For the text-containing cell, return its midpoint in [x, y] coordinate format. 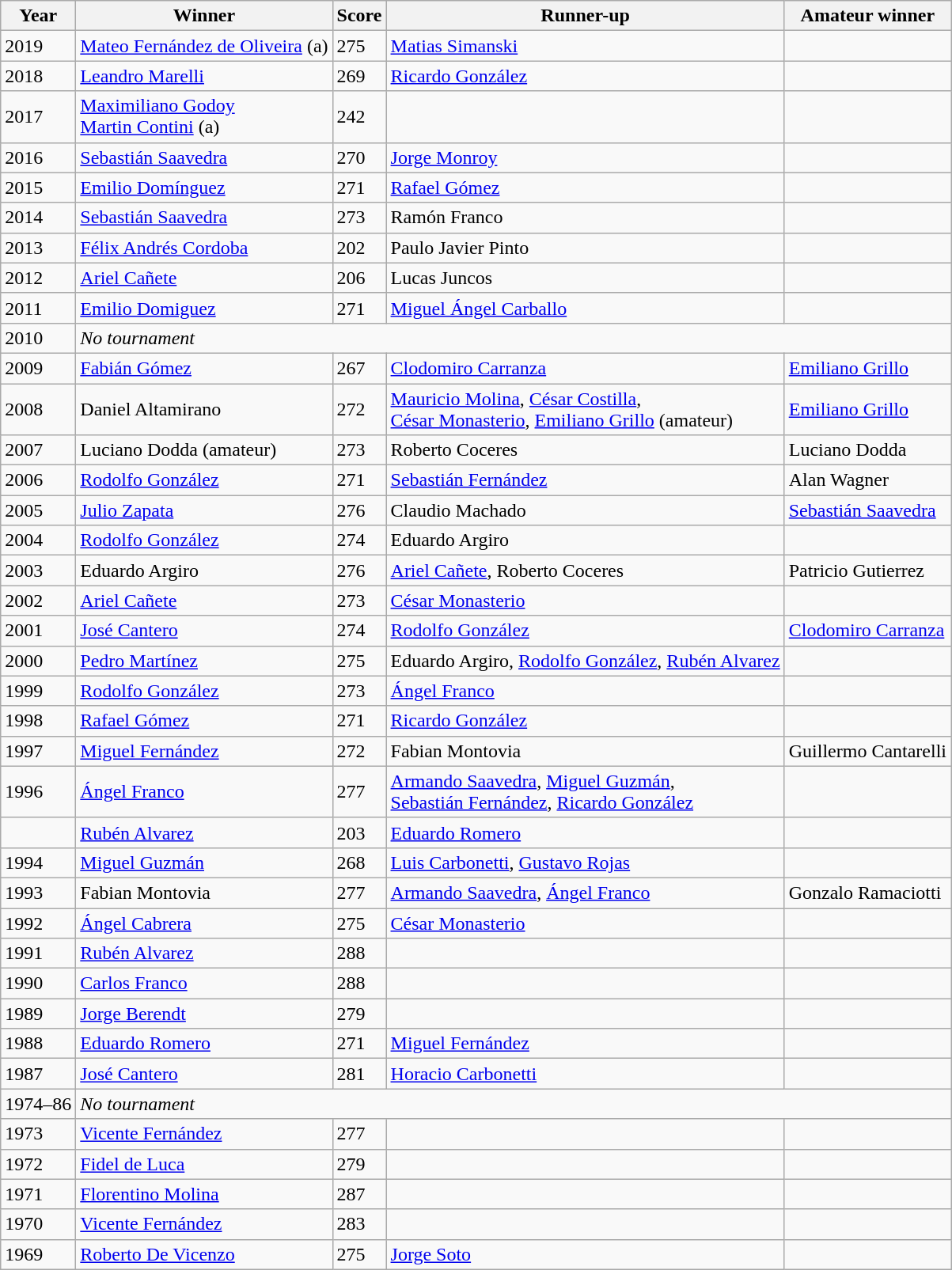
283 [359, 1224]
Leandro Marelli [204, 76]
1996 [38, 791]
1988 [38, 1044]
206 [359, 278]
1992 [38, 923]
Score [359, 16]
2000 [38, 661]
2017 [38, 117]
Carlos Franco [204, 984]
Armando Saavedra, Ángel Franco [586, 893]
242 [359, 117]
2012 [38, 278]
2019 [38, 46]
2018 [38, 76]
270 [359, 157]
Luciano Dodda [867, 450]
1994 [38, 862]
1970 [38, 1224]
Mateo Fernández de Oliveira (a) [204, 46]
Lucas Juncos [586, 278]
Amateur winner [867, 16]
Winner [204, 16]
Ángel Cabrera [204, 923]
2011 [38, 308]
Roberto Coceres [586, 450]
Mauricio Molina, César Costilla,César Monasterio, Emiliano Grillo (amateur) [586, 408]
Emilio Domiguez [204, 308]
Matias Simanski [586, 46]
269 [359, 76]
287 [359, 1194]
2014 [38, 218]
1974–86 [38, 1104]
Julio Zapata [204, 510]
1993 [38, 893]
2016 [38, 157]
2008 [38, 408]
Luciano Dodda (amateur) [204, 450]
Luis Carbonetti, Gustavo Rojas [586, 862]
268 [359, 862]
1991 [38, 953]
2009 [38, 368]
2015 [38, 188]
Sebastián Fernández [586, 480]
Armando Saavedra, Miguel Guzmán,Sebastián Fernández, Ricardo González [586, 791]
2010 [38, 338]
Eduardo Argiro, Rodolfo González, Rubén Alvarez [586, 661]
1989 [38, 1014]
2001 [38, 631]
Maximiliano Godoy Martin Contini (a) [204, 117]
Runner-up [586, 16]
1998 [38, 721]
Year [38, 16]
2006 [38, 480]
Jorge Monroy [586, 157]
Fidel de Luca [204, 1164]
1972 [38, 1164]
2005 [38, 510]
1971 [38, 1194]
1990 [38, 984]
Horacio Carbonetti [586, 1074]
Gonzalo Ramaciotti [867, 893]
1969 [38, 1254]
Guillermo Cantarelli [867, 751]
Fabián Gómez [204, 368]
Ramón Franco [586, 218]
Roberto De Vicenzo [204, 1254]
1997 [38, 751]
Paulo Javier Pinto [586, 248]
202 [359, 248]
Jorge Soto [586, 1254]
Ariel Cañete, Roberto Coceres [586, 571]
1999 [38, 691]
267 [359, 368]
Félix Andrés Cordoba [204, 248]
Emilio Domínguez [204, 188]
203 [359, 832]
2013 [38, 248]
2002 [38, 601]
Patricio Gutierrez [867, 571]
1987 [38, 1074]
Miguel Ángel Carballo [586, 308]
Florentino Molina [204, 1194]
1973 [38, 1134]
Daniel Altamirano [204, 408]
2007 [38, 450]
Claudio Machado [586, 510]
281 [359, 1074]
Pedro Martínez [204, 661]
2003 [38, 571]
Miguel Guzmán [204, 862]
Alan Wagner [867, 480]
Jorge Berendt [204, 1014]
2004 [38, 540]
